Return the (x, y) coordinate for the center point of the cell that contains the specified text.  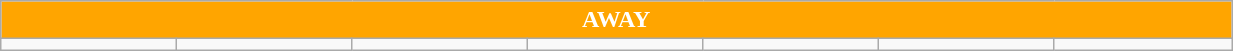
AWAY (616, 20)
